Detect which cell encompasses the target text, then output its [x, y] center coordinate. 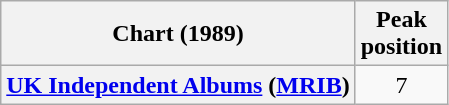
7 [401, 85]
Chart (1989) [178, 34]
Peakposition [401, 34]
UK Independent Albums (MRIB) [178, 85]
